Provide the (X, Y) coordinate of the cell's center where the given text is located.  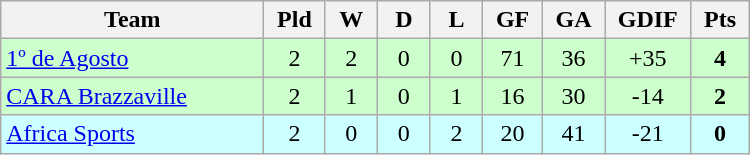
-21 (648, 134)
1º de Agosto (132, 58)
71 (513, 58)
20 (513, 134)
W (352, 20)
4 (720, 58)
Africa Sports (132, 134)
L (456, 20)
36 (573, 58)
41 (573, 134)
-14 (648, 96)
Team (132, 20)
GA (573, 20)
Pld (294, 20)
30 (573, 96)
D (404, 20)
CARA Brazzaville (132, 96)
GF (513, 20)
Pts (720, 20)
+35 (648, 58)
16 (513, 96)
GDIF (648, 20)
